Find where the given text appears and provide that cell's center as [x, y] coordinate. 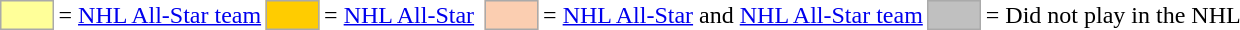
= NHL All-Star [400, 15]
= NHL All-Star and NHL All-Star team [734, 15]
= NHL All-Star team [160, 15]
